Return [X, Y] of the center of cell containing provided text 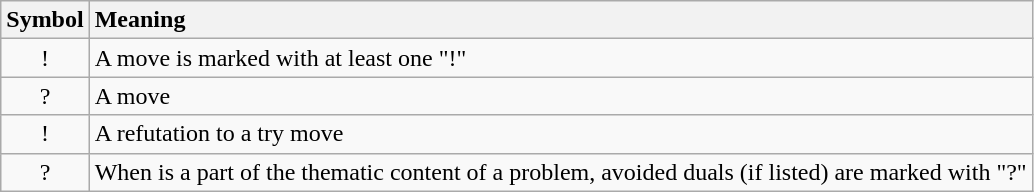
When is a part of the thematic content of a problem, avoided duals (if listed) are marked with "?" [560, 172]
A refutation to a try move [560, 134]
Meaning [560, 20]
Symbol [45, 20]
A move is marked with at least one "!" [560, 58]
A move [560, 96]
